Scan for the cell matching the given text and deliver its [x, y] coordinate at center. 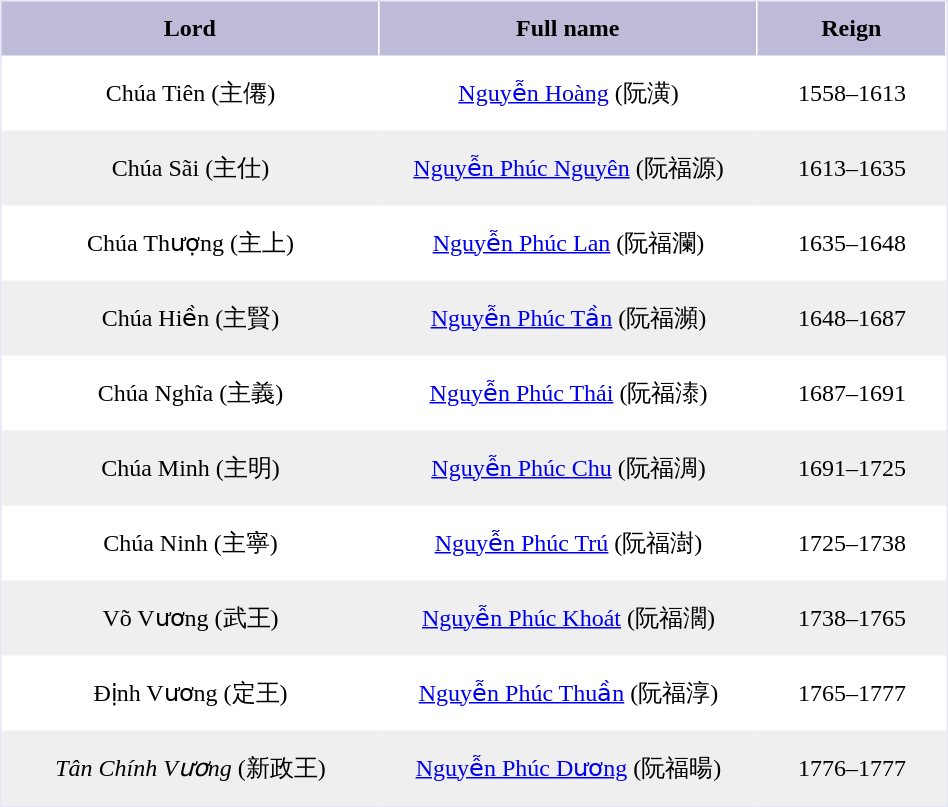
1558–1613 [852, 94]
Chúa Tiên (主僊) [191, 94]
Nguyễn Phúc Nguyên (阮福源) [569, 168]
Nguyễn Phúc Thuần (阮福淳) [569, 694]
1765–1777 [852, 694]
Nguyễn Hoàng (阮潢) [569, 94]
Nguyễn Phúc Chu (阮福淍) [569, 468]
1725–1738 [852, 544]
Định Vương (定王) [191, 694]
Chúa Nghĩa (主義) [191, 394]
Nguyễn Phúc Trú (阮福澍) [569, 544]
Chúa Ninh (主寧) [191, 544]
Full name [569, 29]
1648–1687 [852, 318]
1738–1765 [852, 618]
Chúa Minh (主明) [191, 468]
1776–1777 [852, 768]
Chúa Sãi (主仕) [191, 168]
Võ Vương (武王) [191, 618]
Chúa Hiền (主賢) [191, 318]
Nguyễn Phúc Lan (阮福瀾) [569, 244]
Reign [852, 29]
Nguyễn Phúc Dương (阮福暘) [569, 768]
1613–1635 [852, 168]
Tân Chính Vương (新政王) [191, 768]
Lord [191, 29]
Nguyễn Phúc Khoát (阮福濶) [569, 618]
1687–1691 [852, 394]
Nguyễn Phúc Thái (阮福溙) [569, 394]
Chúa Thượng (主上) [191, 244]
Nguyễn Phúc Tần (阮福瀕) [569, 318]
1635–1648 [852, 244]
1691–1725 [852, 468]
